Locate the cell with the specified text and output its (x, y) center coordinate. 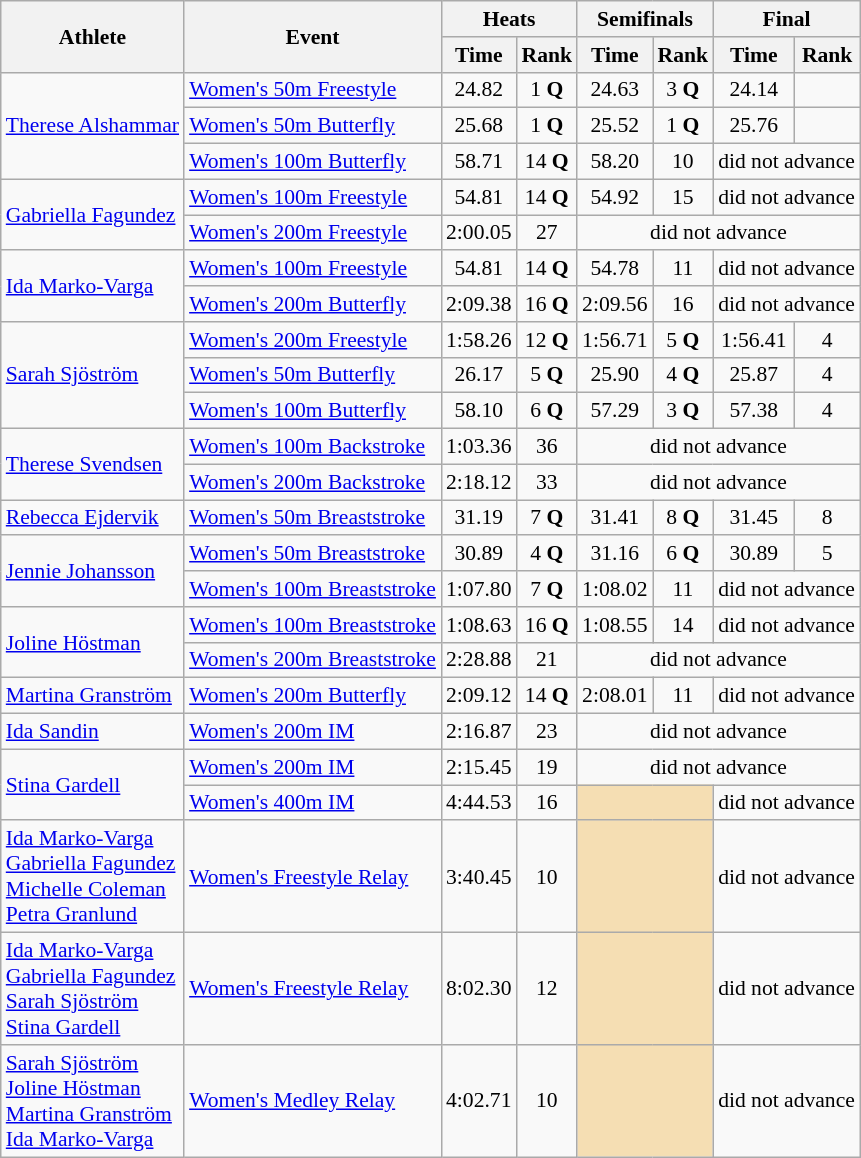
2:09.38 (478, 304)
Sarah Sjöström (92, 376)
Joline Höstman (92, 642)
33 (546, 482)
24.63 (614, 90)
8:02.30 (478, 989)
8 (828, 518)
2:00.05 (478, 233)
31.19 (478, 518)
2:16.87 (478, 732)
24.14 (754, 90)
12 Q (546, 340)
36 (546, 447)
1:07.80 (478, 589)
1:08.55 (614, 625)
58.10 (478, 411)
14 (684, 625)
23 (546, 732)
Semifinals (645, 19)
25.90 (614, 375)
Heats (509, 19)
Jennie Johansson (92, 572)
Therese Alshammar (92, 126)
2:28.88 (478, 660)
2:09.56 (614, 304)
Therese Svendsen (92, 464)
2:08.01 (614, 696)
12 (546, 989)
3:40.45 (478, 877)
Ida Marko-VargaGabriella FagundezSarah SjöströmStina Gardell (92, 989)
8 Q (684, 518)
57.38 (754, 411)
Ida Marko-VargaGabriella FagundezMichelle ColemanPetra Granlund (92, 877)
27 (546, 233)
Stina Gardell (92, 784)
58.20 (614, 162)
54.78 (614, 269)
58.71 (478, 162)
25.87 (754, 375)
4:02.71 (478, 1101)
Athlete (92, 36)
54.92 (614, 197)
1:08.02 (614, 589)
Women's 400m IM (312, 803)
25.76 (754, 126)
Ida Sandin (92, 732)
21 (546, 660)
Event (312, 36)
25.68 (478, 126)
Women's 100m Backstroke (312, 447)
2:09.12 (478, 696)
Women's 200m Breaststroke (312, 660)
Sarah SjöströmJoline HöstmanMartina GranströmIda Marko-Varga (92, 1101)
31.41 (614, 518)
24.82 (478, 90)
2:18.12 (478, 482)
26.17 (478, 375)
4:44.53 (478, 803)
Final (786, 19)
5 (828, 554)
31.45 (754, 518)
1:08.63 (478, 625)
25.52 (614, 126)
2:15.45 (478, 767)
Women's 50m Freestyle (312, 90)
1:03.36 (478, 447)
31.16 (614, 554)
1:56.41 (754, 340)
Martina Granström (92, 696)
Women's Medley Relay (312, 1101)
Gabriella Fagundez (92, 214)
15 (684, 197)
57.29 (614, 411)
1:56.71 (614, 340)
1:58.26 (478, 340)
19 (546, 767)
Women's 200m Backstroke (312, 482)
Ida Marko-Varga (92, 286)
Rebecca Ejdervik (92, 518)
